Identify which cell holds the provided text, then report its [X, Y] central coordinate. 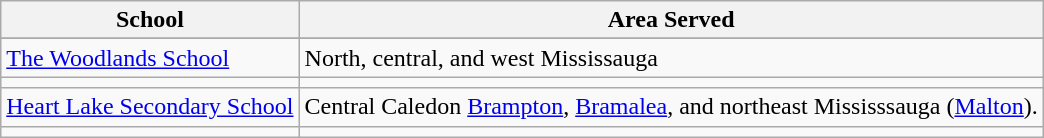
Area Served [671, 20]
Central Caledon Brampton, Bramalea, and northeast Mississsauga (Malton). [671, 107]
North, central, and west Mississauga [671, 58]
School [150, 20]
Heart Lake Secondary School [150, 107]
The Woodlands School [150, 58]
